Output the (x, y) coordinate of the center of the cell containing the given text.  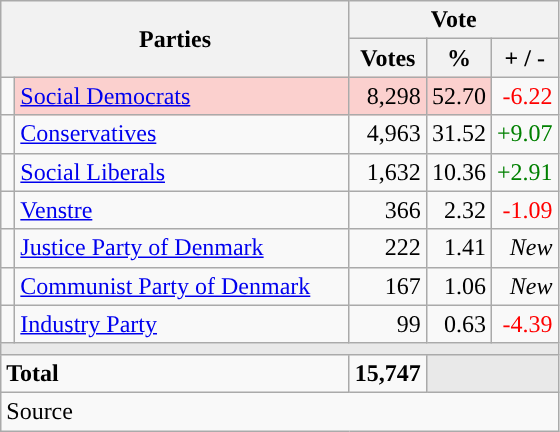
Vote (454, 20)
+9.07 (524, 134)
167 (388, 286)
-4.39 (524, 324)
Source (280, 411)
% (458, 58)
1.41 (458, 248)
Votes (388, 58)
2.32 (458, 210)
1,632 (388, 172)
8,298 (388, 96)
-1.09 (524, 210)
Industry Party (182, 324)
Communist Party of Denmark (182, 286)
Venstre (182, 210)
15,747 (388, 373)
99 (388, 324)
52.70 (458, 96)
4,963 (388, 134)
31.52 (458, 134)
Social Liberals (182, 172)
222 (388, 248)
1.06 (458, 286)
-6.22 (524, 96)
+2.91 (524, 172)
Total (176, 373)
10.36 (458, 172)
0.63 (458, 324)
Parties (176, 39)
Social Democrats (182, 96)
+ / - (524, 58)
366 (388, 210)
Justice Party of Denmark (182, 248)
Conservatives (182, 134)
